Provide the (X, Y) coordinate of the cell's center where the given text is located.  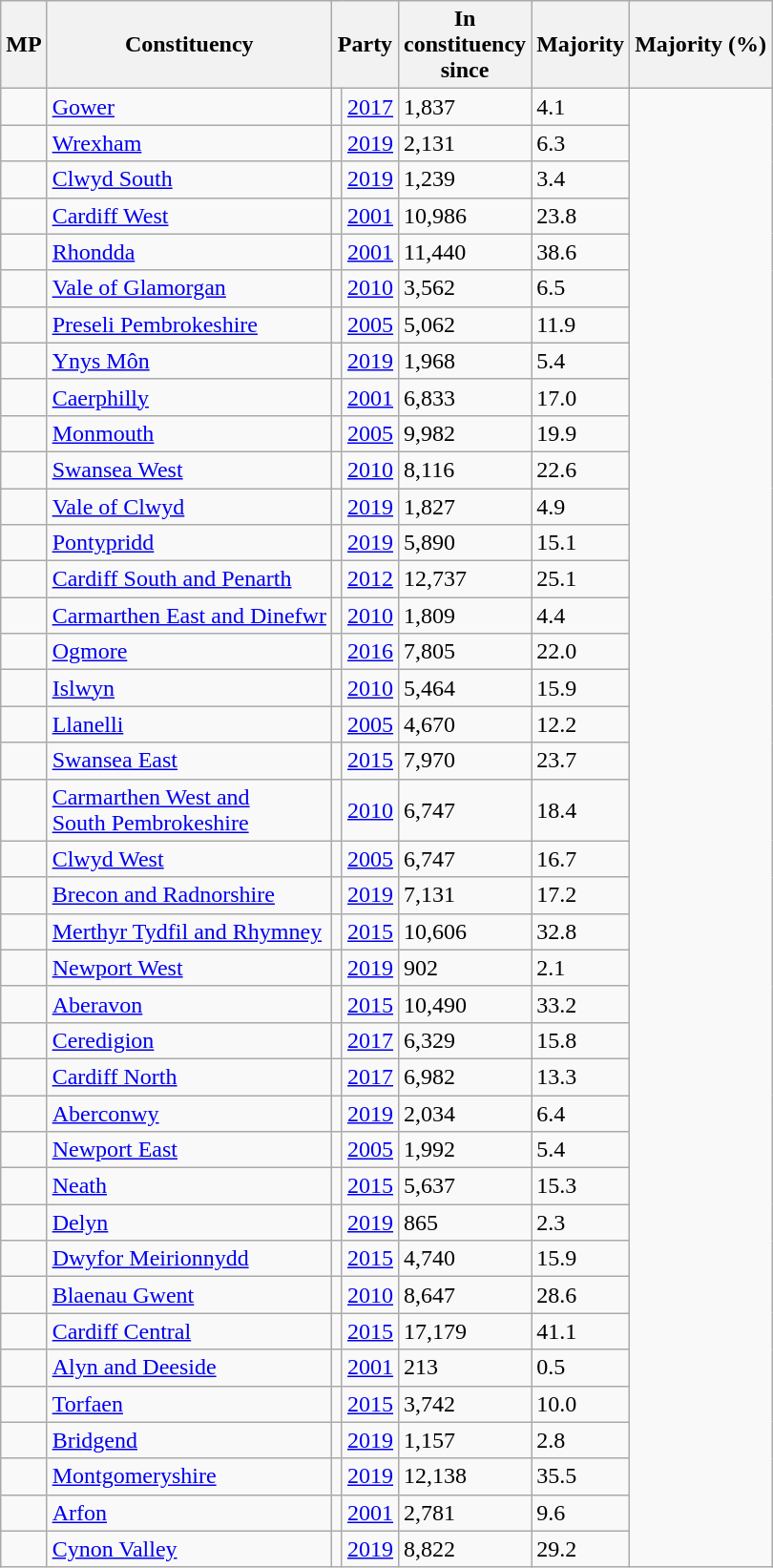
902 (466, 968)
Aberconwy (189, 1114)
7,805 (466, 652)
13.3 (580, 1077)
8,116 (466, 470)
23.8 (580, 216)
Majority (580, 45)
6.3 (580, 143)
Ceredigion (189, 1040)
Party (365, 45)
4.1 (580, 107)
38.6 (580, 252)
Alyn and Deeside (189, 1368)
Inconstituencysince (466, 45)
Carmarthen East and Dinefwr (189, 616)
Preseli Pembrokeshire (189, 324)
33.2 (580, 1004)
29.2 (580, 1549)
Ynys Môn (189, 361)
3,562 (466, 288)
Constituency (189, 45)
6.5 (580, 288)
Swansea West (189, 470)
6,329 (466, 1040)
23.7 (580, 761)
41.1 (580, 1331)
Aberavon (189, 1004)
16.7 (580, 859)
Neath (189, 1186)
Swansea East (189, 761)
2012 (370, 579)
25.1 (580, 579)
4.9 (580, 507)
Ogmore (189, 652)
28.6 (580, 1295)
2,781 (466, 1513)
15.3 (580, 1186)
Clwyd South (189, 179)
Cynon Valley (189, 1549)
Caerphilly (189, 397)
Newport East (189, 1150)
10,490 (466, 1004)
Merthyr Tydfil and Rhymney (189, 931)
11.9 (580, 324)
Vale of Glamorgan (189, 288)
Majority (%) (700, 45)
Llanelli (189, 724)
1,827 (466, 507)
Vale of Clwyd (189, 507)
865 (466, 1223)
213 (466, 1368)
5,062 (466, 324)
Islwyn (189, 688)
3,742 (466, 1404)
7,970 (466, 761)
22.6 (580, 470)
10.0 (580, 1404)
32.8 (580, 931)
1,157 (466, 1440)
Dwyfor Meirionnydd (189, 1259)
Cardiff North (189, 1077)
11,440 (466, 252)
18.4 (580, 809)
12.2 (580, 724)
12,737 (466, 579)
35.5 (580, 1476)
Cardiff Central (189, 1331)
MP (24, 45)
1,992 (466, 1150)
6,833 (466, 397)
9,982 (466, 433)
7,131 (466, 895)
4,670 (466, 724)
Rhondda (189, 252)
17,179 (466, 1331)
2.1 (580, 968)
1,837 (466, 107)
17.2 (580, 895)
Clwyd West (189, 859)
2016 (370, 652)
0.5 (580, 1368)
2.3 (580, 1223)
8,822 (466, 1549)
10,606 (466, 931)
Cardiff West (189, 216)
15.8 (580, 1040)
Blaenau Gwent (189, 1295)
6.4 (580, 1114)
Montgomeryshire (189, 1476)
Monmouth (189, 433)
Brecon and Radnorshire (189, 895)
4.4 (580, 616)
2.8 (580, 1440)
1,968 (466, 361)
1,239 (466, 179)
Bridgend (189, 1440)
1,809 (466, 616)
Newport West (189, 968)
Carmarthen West and South Pembrokeshire (189, 809)
17.0 (580, 397)
10,986 (466, 216)
3.4 (580, 179)
2,034 (466, 1114)
Pontypridd (189, 543)
4,740 (466, 1259)
12,138 (466, 1476)
22.0 (580, 652)
5,637 (466, 1186)
5,464 (466, 688)
9.6 (580, 1513)
Wrexham (189, 143)
2,131 (466, 143)
6,982 (466, 1077)
Arfon (189, 1513)
19.9 (580, 433)
15.1 (580, 543)
Cardiff South and Penarth (189, 579)
8,647 (466, 1295)
Gower (189, 107)
Torfaen (189, 1404)
5,890 (466, 543)
Delyn (189, 1223)
